Return [X, Y] of the center of cell containing provided text 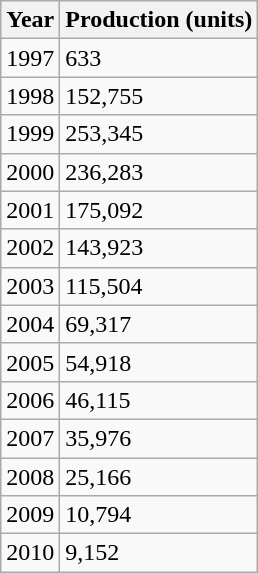
152,755 [159, 96]
2002 [30, 248]
236,283 [159, 172]
253,345 [159, 134]
35,976 [159, 438]
1997 [30, 58]
2007 [30, 438]
46,115 [159, 400]
2010 [30, 553]
1998 [30, 96]
1999 [30, 134]
Production (units) [159, 20]
2001 [30, 210]
175,092 [159, 210]
2006 [30, 400]
2005 [30, 362]
2008 [30, 477]
2004 [30, 324]
115,504 [159, 286]
2009 [30, 515]
10,794 [159, 515]
54,918 [159, 362]
2000 [30, 172]
9,152 [159, 553]
143,923 [159, 248]
Year [30, 20]
633 [159, 58]
2003 [30, 286]
69,317 [159, 324]
25,166 [159, 477]
